Search for the cell housing the specified text and yield its (X, Y) center coordinate. 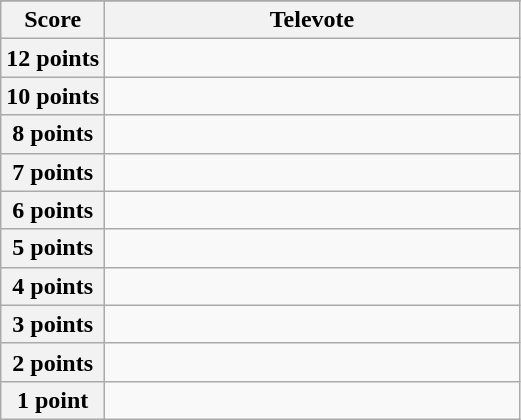
Televote (312, 20)
1 point (53, 400)
5 points (53, 248)
3 points (53, 324)
2 points (53, 362)
8 points (53, 134)
7 points (53, 172)
Score (53, 20)
4 points (53, 286)
10 points (53, 96)
6 points (53, 210)
12 points (53, 58)
